Determine the [X, Y] coordinate at the center of the cell enclosing the given text.  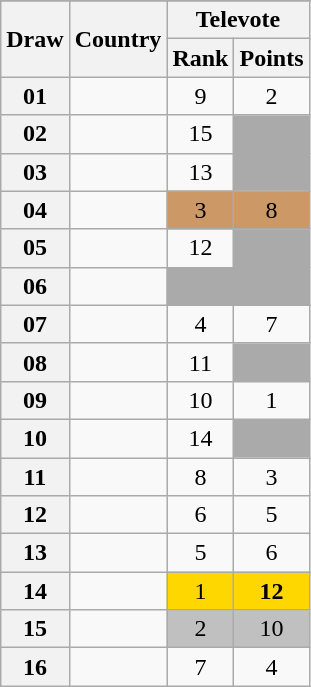
16 [35, 667]
9 [200, 96]
03 [35, 172]
Televote [238, 20]
04 [35, 210]
Points [272, 58]
06 [35, 286]
09 [35, 400]
Country [118, 39]
05 [35, 248]
Draw [35, 39]
01 [35, 96]
08 [35, 362]
07 [35, 324]
Rank [200, 58]
02 [35, 134]
